Determine the [x, y] coordinate at the center of the cell enclosing the given text.  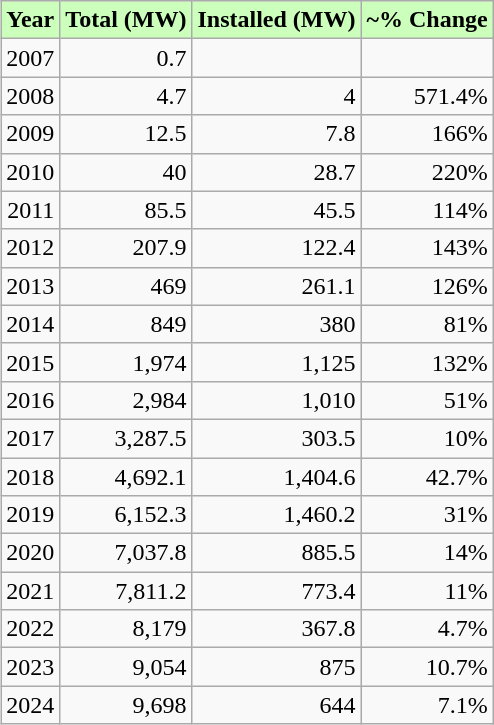
7.1% [427, 705]
644 [276, 705]
2011 [30, 210]
9,054 [126, 667]
220% [427, 172]
2007 [30, 58]
1,404.6 [276, 477]
2,984 [126, 400]
303.5 [276, 438]
166% [427, 134]
12.5 [126, 134]
4 [276, 96]
875 [276, 667]
2023 [30, 667]
2010 [30, 172]
1,010 [276, 400]
0.7 [126, 58]
7.8 [276, 134]
126% [427, 286]
1,460.2 [276, 515]
51% [427, 400]
849 [126, 324]
Total (MW) [126, 20]
2024 [30, 705]
2012 [30, 248]
2016 [30, 400]
1,125 [276, 362]
207.9 [126, 248]
2008 [30, 96]
2020 [30, 553]
2018 [30, 477]
4.7% [427, 629]
10% [427, 438]
2013 [30, 286]
571.4% [427, 96]
2022 [30, 629]
2017 [30, 438]
42.7% [427, 477]
8,179 [126, 629]
143% [427, 248]
9,698 [126, 705]
40 [126, 172]
114% [427, 210]
Year [30, 20]
773.4 [276, 591]
469 [126, 286]
1,974 [126, 362]
14% [427, 553]
81% [427, 324]
4,692.1 [126, 477]
3,287.5 [126, 438]
2021 [30, 591]
7,037.8 [126, 553]
10.7% [427, 667]
2019 [30, 515]
122.4 [276, 248]
2009 [30, 134]
132% [427, 362]
380 [276, 324]
7,811.2 [126, 591]
885.5 [276, 553]
85.5 [126, 210]
2014 [30, 324]
4.7 [126, 96]
~% Change [427, 20]
367.8 [276, 629]
261.1 [276, 286]
28.7 [276, 172]
45.5 [276, 210]
31% [427, 515]
11% [427, 591]
Installed (MW) [276, 20]
2015 [30, 362]
6,152.3 [126, 515]
